Scan for the cell matching the given text and deliver its [X, Y] coordinate at center. 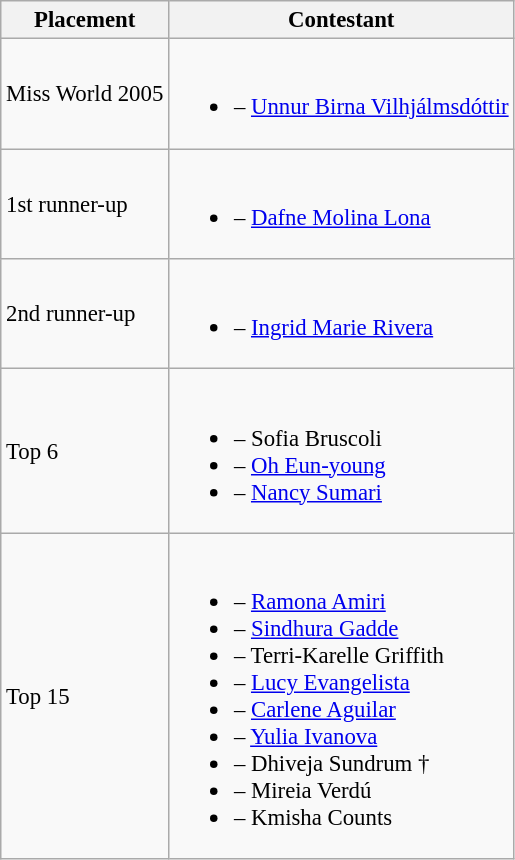
1st runner-up [85, 204]
Placement [85, 20]
– Unnur Birna Vilhjálmsdóttir [342, 94]
Contestant [342, 20]
Top 6 [85, 451]
Miss World 2005 [85, 94]
Top 15 [85, 696]
– Sofia Bruscoli – Oh Eun-young – Nancy Sumari [342, 451]
– Ingrid Marie Rivera [342, 314]
2nd runner-up [85, 314]
– Dafne Molina Lona [342, 204]
